Return the [x, y] coordinate for the center point of the cell that contains the specified text.  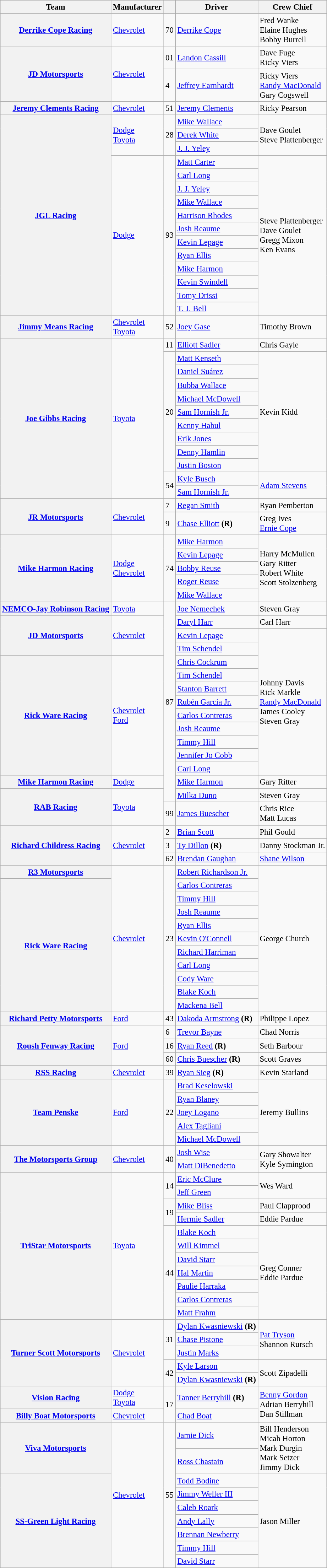
Paul Clapprood [293, 1206]
Kyle Busch [217, 479]
Richard Childress Racing [56, 845]
Mike Bliss [217, 1206]
Stanton Barrett [217, 689]
Joey Logano [217, 1112]
Jimmy Weller III [217, 1494]
Robert Richardson Jr. [217, 872]
Adam Stevens [293, 485]
87 [170, 702]
60 [170, 1059]
7 [170, 506]
20 [170, 412]
Denny Hamlin [217, 452]
Wes Ward [293, 1186]
Greg Ives Ernie Cope [293, 524]
Matt Carter [217, 162]
NEMCO-Jay Robinson Racing [56, 609]
Viva Motorsports [56, 1448]
9 [170, 524]
Derrike Cope Racing [56, 30]
6 [170, 1032]
70 [170, 30]
4 [170, 86]
Ryan Sieg (R) [217, 1072]
Shane Wilson [293, 858]
Scott Graves [293, 1059]
Ryan Reed (R) [217, 1046]
Chris Buescher (R) [217, 1059]
Ricky Pearson [293, 108]
Gary Ritter [293, 782]
Jamie Dick [217, 1435]
Manufacturer [137, 7]
Chris Cockrum [217, 662]
52 [170, 327]
Kevin O'Connell [217, 939]
Todd Bodine [217, 1481]
Vision Racing [56, 1398]
3 [170, 845]
Ross Chastain [217, 1461]
Richard Harriman [217, 952]
Ryan Pemberton [293, 506]
54 [170, 485]
The Motorsports Group [56, 1159]
Paulie Harraka [217, 1286]
51 [170, 108]
Cody Ware [217, 979]
Johnny Davis Rick Markle Randy MacDonald James Cooley Steven Gray [293, 702]
Elliott Sadler [217, 345]
Roger Reuse [217, 582]
Brennan Newberry [217, 1534]
Dave Fuge Ricky Viers [293, 58]
Seth Barbour [293, 1046]
JR Motorsports [56, 517]
55 [170, 1495]
Steve Plattenberger Dave Goulet Gregg Mixon Ken Evans [293, 235]
11 [170, 345]
Bubba Wallace [217, 385]
Benny Gordon Adrian Berryhill Dan Stillman [293, 1404]
Jeffrey Earnhardt [217, 86]
Roush Fenway Racing [56, 1045]
Joey Gase [217, 327]
Milka Duno [217, 796]
Tomy Drissi [217, 296]
Brad Keselowski [217, 1085]
Harrison Rhodes [217, 215]
Eddie Pardue [293, 1219]
Billy Boat Motorsports [56, 1416]
39 [170, 1072]
Mackena Bell [217, 1006]
Justin Marks [217, 1353]
44 [170, 1273]
28 [170, 135]
Brian Scott [217, 832]
Jason Miller [293, 1521]
Scott Zipadelli [293, 1373]
74 [170, 569]
RSS Racing [56, 1072]
Crew Chief [293, 7]
Erik Jones [217, 439]
Kevin Kidd [293, 412]
40 [170, 1159]
Chevrolet Toyota [137, 327]
Chris Gayle [293, 345]
22 [170, 1112]
14 [170, 1186]
01 [170, 58]
Carl Harr [293, 622]
Harry McMullen Gary Ritter Robert White Scott Stolzenberg [293, 569]
Brendan Gaughan [217, 858]
Dakoda Armstrong (R) [217, 1019]
Bill Henderson Micah Horton Mark Durgin Mark Setzer Jimmy Dick [293, 1448]
Chase Elliott (R) [217, 524]
Jeff Green [217, 1192]
JGL Racing [56, 215]
George Church [293, 939]
Joe Nemechek [217, 609]
Chevrolet Ford [137, 715]
Team Penske [56, 1112]
Matt DiBenedetto [217, 1166]
Hermie Sadler [217, 1219]
RAB Racing [56, 807]
Daniel Suárez [217, 372]
Eric McClure [217, 1179]
Ty Dillon (R) [217, 845]
Pat Tryson Shannon Rursch [293, 1340]
17 [170, 1404]
Joe Gibbs Racing [56, 419]
Daryl Harr [217, 622]
23 [170, 939]
Fred Wanke Elaine Hughes Bobby Burrell [293, 30]
Chad Norris [293, 1032]
Team [56, 7]
Hal Martin [217, 1273]
Kevin Swindell [217, 282]
Justin Boston [217, 465]
Alex Tagliani [217, 1126]
Jeremy Bullins [293, 1112]
Dave Goulet Steve Plattenberger [293, 135]
Kenny Habul [217, 425]
Jeremy Clements Racing [56, 108]
Jimmy Means Racing [56, 327]
Bobby Reuse [217, 569]
Caleb Roark [217, 1508]
Gary Showalter Kyle Symington [293, 1159]
Trevor Bayne [217, 1032]
Chase Pistone [217, 1340]
Landon Cassill [217, 58]
R3 Motorsports [56, 872]
TriStar Motorsports [56, 1246]
Dodge Chevrolet [137, 569]
Philippe Lopez [293, 1019]
Driver [217, 7]
43 [170, 1019]
Kyle Larson [217, 1366]
Kevin Starland [293, 1072]
42 [170, 1373]
93 [170, 235]
Timothy Brown [293, 327]
Danny Stockman Jr. [293, 845]
16 [170, 1046]
Derrike Cope [217, 30]
19 [170, 1212]
Jeremy Clements [217, 108]
Andy Lally [217, 1521]
Phil Gould [293, 832]
62 [170, 858]
Regan Smith [217, 506]
Turner Scott Motorsports [56, 1353]
31 [170, 1340]
T. J. Bell [217, 309]
Josh Wise [217, 1152]
Greg Conner Eddie Pardue [293, 1273]
SS-Green Light Racing [56, 1521]
Matt Kenseth [217, 359]
Chris Rice Matt Lucas [293, 814]
Tanner Berryhill (R) [217, 1398]
Jennifer Jo Cobb [217, 755]
Ryan Blaney [217, 1099]
2 [170, 832]
Derek White [217, 135]
James Buescher [217, 814]
Ricky Viers Randy MacDonald Gary Cogswell [293, 86]
Rubén García Jr. [217, 702]
Will Kimmel [217, 1246]
99 [170, 814]
Richard Petty Motorsports [56, 1019]
Chad Boat [217, 1416]
Matt Frahm [217, 1313]
